Return [x, y] of the center of cell containing provided text 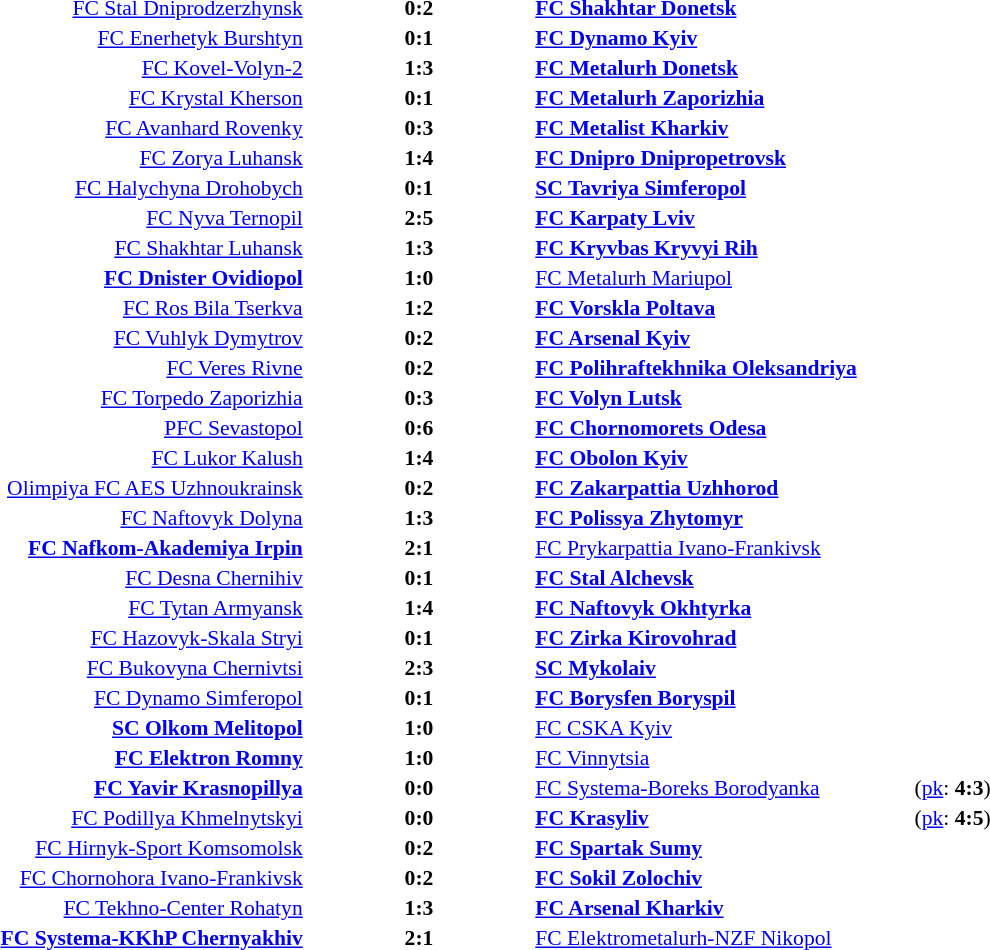
FC Chornomorets Odesa [723, 428]
FC Dynamo Kyiv [723, 38]
SC Mykolaiv [723, 668]
2:1 [420, 548]
FC Vorskla Poltava [723, 308]
FC Obolon Kyiv [723, 458]
FC CSKA Kyiv [723, 728]
FC Zakarpattia Uzhhorod [723, 488]
FC Polissya Zhytomyr [723, 518]
FC Metalist Kharkiv [723, 128]
0:6 [420, 428]
FC Arsenal Kharkiv [723, 908]
FC Krasyliv [723, 818]
FC Metalurh Donetsk [723, 68]
FC Metalurh Zaporizhia [723, 98]
FC Kryvbas Kryvyi Rih [723, 248]
FC Zirka Kirovohrad [723, 638]
FC Volyn Lutsk [723, 398]
FC Systema-Boreks Borodyanka [723, 788]
2:3 [420, 668]
FC Karpaty Lviv [723, 218]
FC Dnipro Dnipropetrovsk [723, 158]
FC Prykarpattia Ivano-Frankivsk [723, 548]
FC Naftovyk Okhtyrka [723, 608]
FC Arsenal Kyiv [723, 338]
FC Polihraftekhnika Oleksandriya [723, 368]
FC Vinnytsia [723, 758]
FC Metalurh Mariupol [723, 278]
FC Borysfen Boryspil [723, 698]
1:2 [420, 308]
2:5 [420, 218]
SC Tavriya Simferopol [723, 188]
FC Stal Alchevsk [723, 578]
FC Sokil Zolochiv [723, 878]
FC Spartak Sumy [723, 848]
